Find where the given text appears and provide that cell's center as (x, y) coordinate. 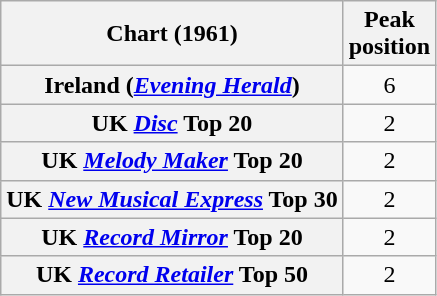
6 (389, 85)
Peakposition (389, 34)
UK Record Retailer Top 50 (172, 275)
UK Record Mirror Top 20 (172, 237)
Ireland (Evening Herald) (172, 85)
UK New Musical Express Top 30 (172, 199)
UK Disc Top 20 (172, 123)
UK Melody Maker Top 20 (172, 161)
Chart (1961) (172, 34)
